Return the (X, Y) coordinate for the center point of the cell that contains the specified text.  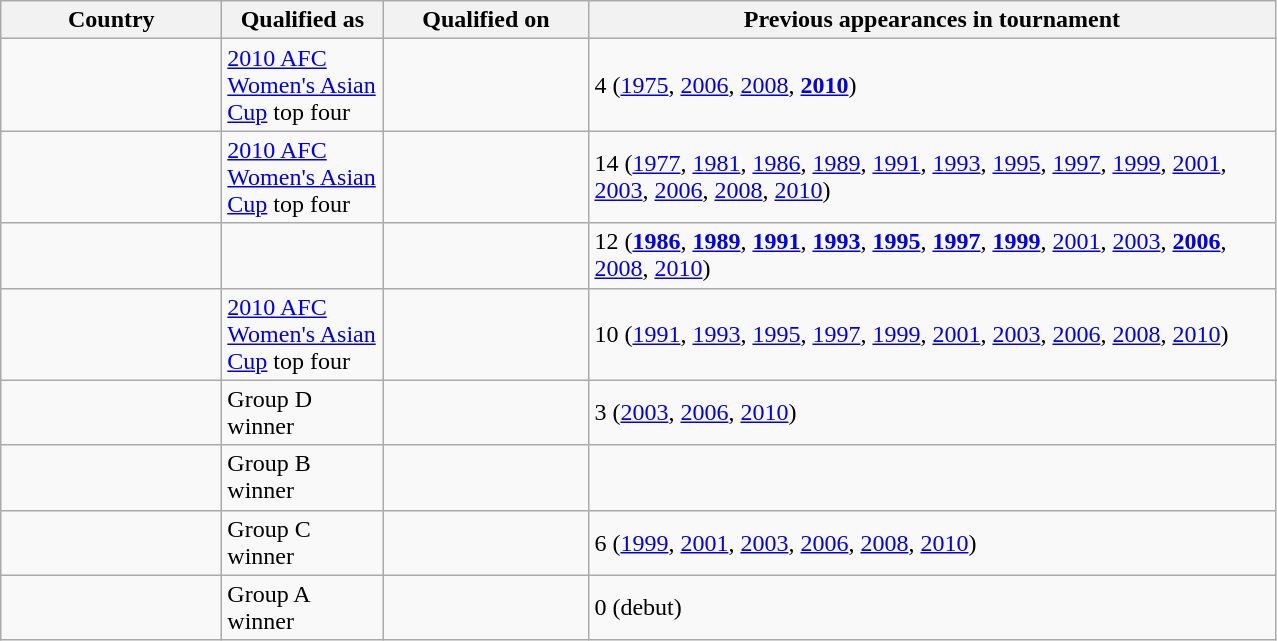
0 (debut) (932, 608)
12 (1986, 1989, 1991, 1993, 1995, 1997, 1999, 2001, 2003, 2006, 2008, 2010) (932, 256)
Qualified on (486, 20)
Previous appearances in tournament (932, 20)
3 (2003, 2006, 2010) (932, 412)
6 (1999, 2001, 2003, 2006, 2008, 2010) (932, 542)
Qualified as (302, 20)
4 (1975, 2006, 2008, 2010) (932, 85)
14 (1977, 1981, 1986, 1989, 1991, 1993, 1995, 1997, 1999, 2001, 2003, 2006, 2008, 2010) (932, 177)
Group B winner (302, 478)
Country (112, 20)
Group D winner (302, 412)
Group C winner (302, 542)
10 (1991, 1993, 1995, 1997, 1999, 2001, 2003, 2006, 2008, 2010) (932, 334)
Group A winner (302, 608)
